Pinpoint the cell where the given text exists, returning its [x, y] midpoint coordinate. 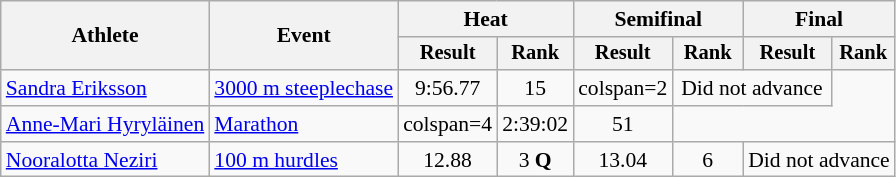
Sandra Eriksson [106, 88]
Semifinal [658, 19]
51 [622, 124]
colspan=2 [622, 88]
Event [304, 36]
Athlete [106, 36]
Final [819, 19]
Did not advance [752, 88]
Anne-Mari Hyryläinen [106, 124]
Marathon [304, 124]
15 [535, 88]
3000 m steeplechase [304, 88]
9:56.77 [448, 88]
colspan=4 [448, 124]
2:39:02 [535, 124]
Heat [486, 19]
